Output the (X, Y) coordinate of the center of the cell containing the given text.  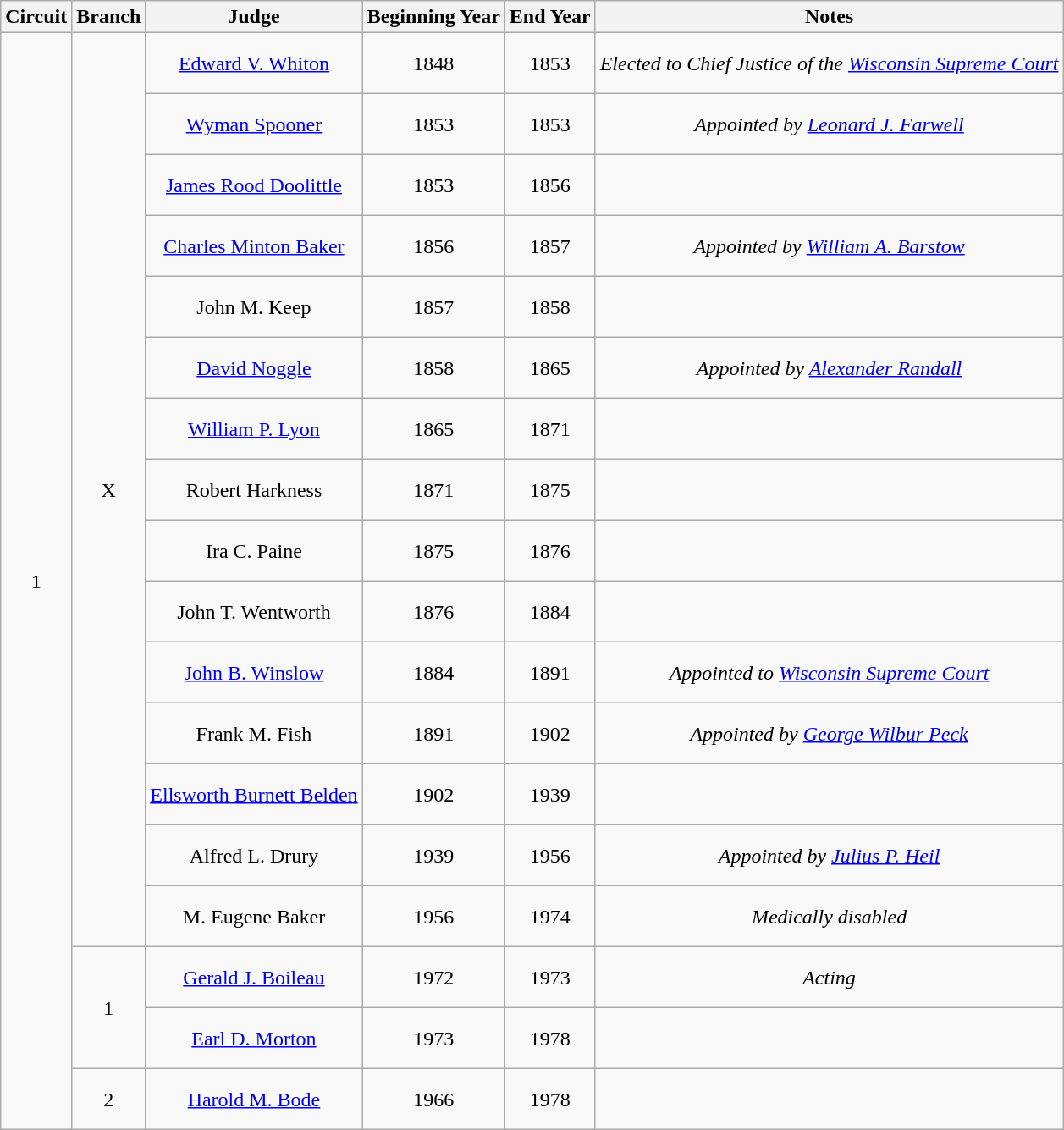
X (108, 490)
David Noggle (254, 368)
Notes (830, 17)
Earl D. Morton (254, 1039)
Circuit (36, 17)
Frank M. Fish (254, 734)
Ellsworth Burnett Belden (254, 795)
1972 (433, 978)
Robert Harkness (254, 490)
John M. Keep (254, 307)
1966 (433, 1100)
M. Eugene Baker (254, 917)
Appointed by Alexander Randall (830, 368)
1848 (433, 63)
Appointed by George Wilbur Peck (830, 734)
Charles Minton Baker (254, 246)
Ira C. Paine (254, 551)
William P. Lyon (254, 429)
Judge (254, 17)
Acting (830, 978)
1974 (550, 917)
Elected to Chief Justice of the Wisconsin Supreme Court (830, 63)
Beginning Year (433, 17)
John T. Wentworth (254, 612)
Wyman Spooner (254, 124)
Edward V. Whiton (254, 63)
Alfred L. Drury (254, 856)
Appointed by William A. Barstow (830, 246)
John B. Winslow (254, 673)
Appointed by Julius P. Heil (830, 856)
End Year (550, 17)
Appointed to Wisconsin Supreme Court (830, 673)
James Rood Doolittle (254, 185)
2 (108, 1100)
Medically disabled (830, 917)
Gerald J. Boileau (254, 978)
Harold M. Bode (254, 1100)
Appointed by Leonard J. Farwell (830, 124)
Branch (108, 17)
